Detect which cell encompasses the target text, then output its (x, y) center coordinate. 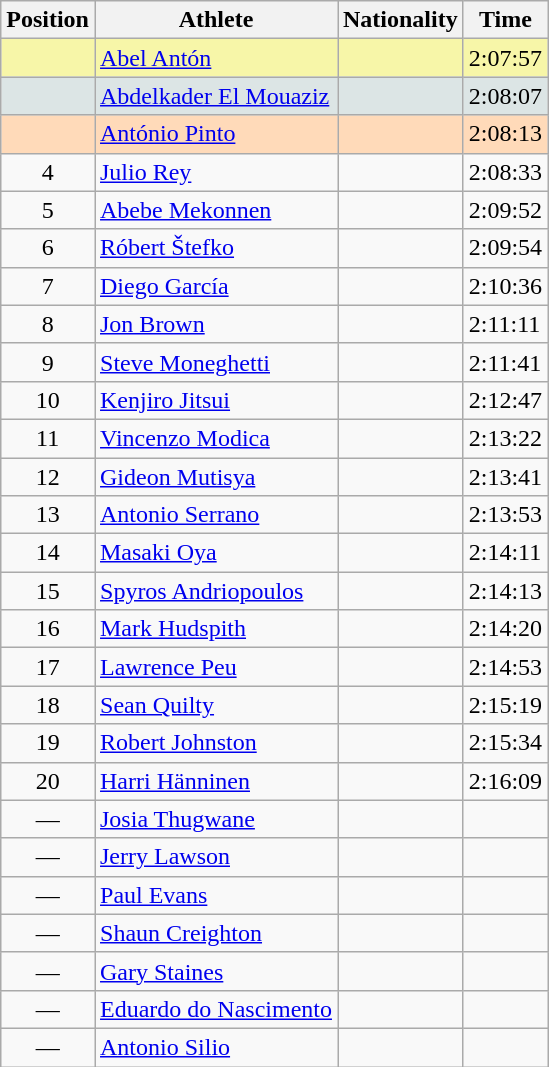
Nationality (401, 20)
Harri Hänninen (216, 781)
Lawrence Peu (216, 667)
Kenjiro Jitsui (216, 400)
10 (48, 400)
2:09:52 (505, 210)
2:13:53 (505, 515)
Mark Hudspith (216, 629)
2:14:53 (505, 667)
Masaki Oya (216, 553)
2:12:47 (505, 400)
2:08:33 (505, 172)
9 (48, 362)
Gideon Mutisya (216, 477)
19 (48, 743)
2:13:41 (505, 477)
17 (48, 667)
Jon Brown (216, 324)
2:16:09 (505, 781)
6 (48, 248)
Antonio Silio (216, 1047)
Abebe Mekonnen (216, 210)
2:09:54 (505, 248)
Athlete (216, 20)
2:11:41 (505, 362)
Vincenzo Modica (216, 438)
5 (48, 210)
2:15:34 (505, 743)
20 (48, 781)
15 (48, 591)
4 (48, 172)
Diego García (216, 286)
12 (48, 477)
2:15:19 (505, 705)
8 (48, 324)
Steve Moneghetti (216, 362)
7 (48, 286)
2:07:57 (505, 58)
2:14:13 (505, 591)
2:08:13 (505, 134)
2:10:36 (505, 286)
Robert Johnston (216, 743)
14 (48, 553)
Abdelkader El Mouaziz (216, 96)
Róbert Štefko (216, 248)
Sean Quilty (216, 705)
Josia Thugwane (216, 819)
18 (48, 705)
Julio Rey (216, 172)
Paul Evans (216, 895)
Time (505, 20)
Jerry Lawson (216, 857)
11 (48, 438)
Abel Antón (216, 58)
2:11:11 (505, 324)
Eduardo do Nascimento (216, 1009)
13 (48, 515)
2:14:11 (505, 553)
Gary Staines (216, 971)
2:08:07 (505, 96)
Antonio Serrano (216, 515)
16 (48, 629)
Shaun Creighton (216, 933)
Position (48, 20)
2:14:20 (505, 629)
Spyros Andriopoulos (216, 591)
António Pinto (216, 134)
2:13:22 (505, 438)
